Scan for the cell matching the given text and deliver its [X, Y] coordinate at center. 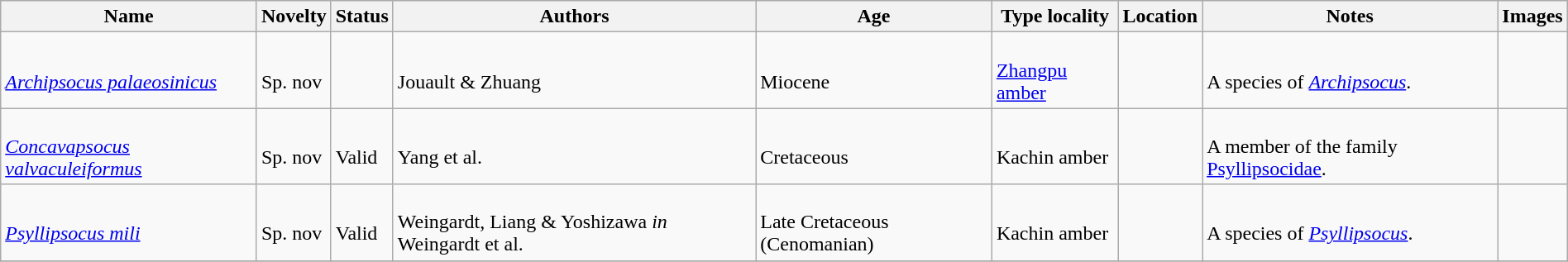
Age [874, 17]
Zhangpu amber [1055, 70]
Novelty [294, 17]
Archipsocus palaeosinicus [129, 70]
Cretaceous [874, 146]
Miocene [874, 70]
Yang et al. [574, 146]
Weingardt, Liang & Yoshizawa in Weingardt et al. [574, 222]
A member of the family Psyllipsocidae. [1350, 146]
Location [1160, 17]
Psyllipsocus mili [129, 222]
Images [1532, 17]
Status [362, 17]
Notes [1350, 17]
Type locality [1055, 17]
Concavapsocus valvaculeiformus [129, 146]
Name [129, 17]
A species of Archipsocus. [1350, 70]
Late Cretaceous (Cenomanian) [874, 222]
A species of Psyllipsocus. [1350, 222]
Authors [574, 17]
Jouault & Zhuang [574, 70]
